Find where the given text appears and provide that cell's center as (X, Y) coordinate. 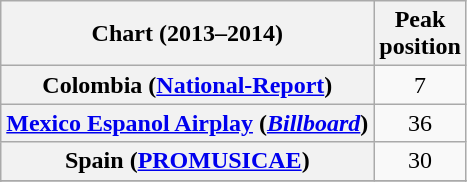
Spain (PROMUSICAE) (188, 161)
36 (420, 123)
30 (420, 161)
Chart (2013–2014) (188, 34)
Colombia (National-Report) (188, 85)
Peakposition (420, 34)
7 (420, 85)
Mexico Espanol Airplay (Billboard) (188, 123)
